Extract the [x, y] coordinate from the center of the cell holding the provided text.  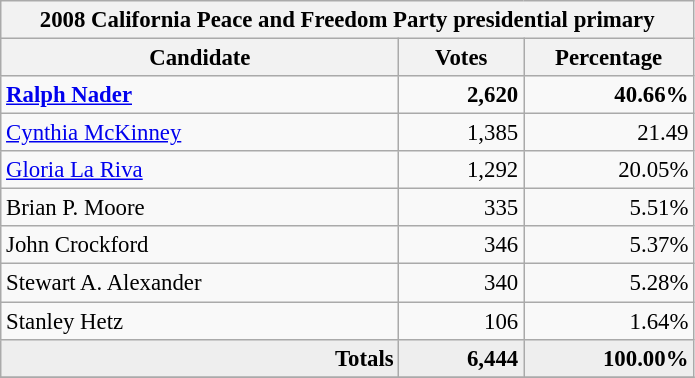
1.64% [609, 321]
100.00% [609, 358]
20.05% [609, 170]
1,385 [462, 133]
1,292 [462, 170]
5.37% [609, 245]
John Crockford [200, 245]
21.49 [609, 133]
Percentage [609, 58]
Gloria La Riva [200, 170]
106 [462, 321]
Votes [462, 58]
2008 California Peace and Freedom Party presidential primary [348, 20]
Candidate [200, 58]
40.66% [609, 95]
Cynthia McKinney [200, 133]
Brian P. Moore [200, 208]
Ralph Nader [200, 95]
Stewart A. Alexander [200, 283]
340 [462, 283]
6,444 [462, 358]
2,620 [462, 95]
5.51% [609, 208]
335 [462, 208]
Totals [200, 358]
5.28% [609, 283]
Stanley Hetz [200, 321]
346 [462, 245]
